From the cell containing the given text, extract its center point as [X, Y] coordinate. 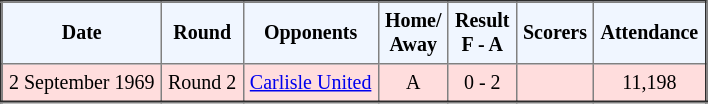
Carlisle United [310, 83]
Scorers [555, 33]
ResultF - A [482, 33]
Home/Away [413, 33]
Attendance [650, 33]
2 September 1969 [82, 83]
Date [82, 33]
Round [202, 33]
11,198 [650, 83]
A [413, 83]
Opponents [310, 33]
Round 2 [202, 83]
0 - 2 [482, 83]
